Return the (x, y) coordinate for the center point of the cell that contains the specified text.  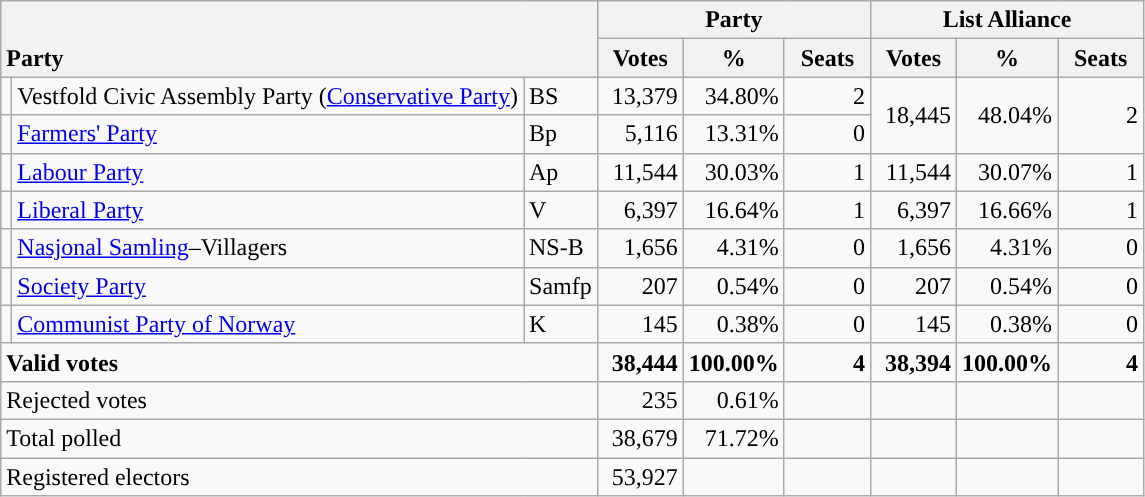
30.03% (734, 172)
Vestfold Civic Assembly Party (Conservative Party) (268, 96)
Ap (561, 172)
13.31% (734, 134)
71.72% (734, 438)
Farmers' Party (268, 134)
V (561, 210)
BS (561, 96)
34.80% (734, 96)
Communist Party of Norway (268, 324)
53,927 (640, 477)
38,679 (640, 438)
16.64% (734, 210)
Total polled (299, 438)
38,394 (913, 362)
K (561, 324)
16.66% (1006, 210)
Valid votes (299, 362)
38,444 (640, 362)
0.61% (734, 400)
Bp (561, 134)
Society Party (268, 286)
Labour Party (268, 172)
Liberal Party (268, 210)
48.04% (1006, 115)
18,445 (913, 115)
13,379 (640, 96)
Rejected votes (299, 400)
30.07% (1006, 172)
235 (640, 400)
Registered electors (299, 477)
NS-B (561, 248)
Nasjonal Samling–Villagers (268, 248)
5,116 (640, 134)
Samfp (561, 286)
List Alliance (1006, 20)
